Output the [X, Y] coordinate of the center of the cell containing the given text.  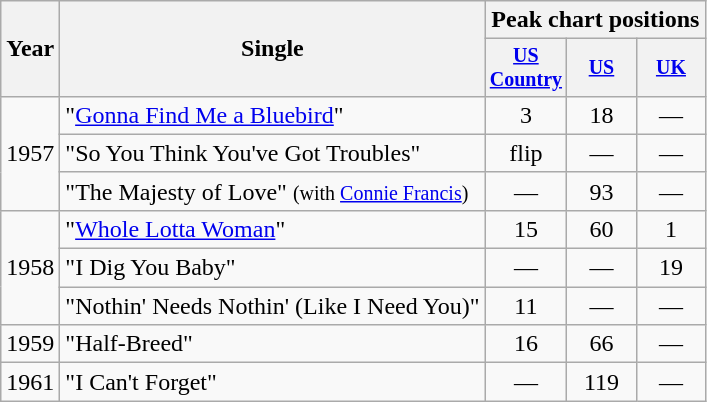
3 [526, 115]
66 [602, 344]
18 [602, 115]
119 [602, 382]
19 [670, 268]
"The Majesty of Love" (with Connie Francis) [272, 191]
15 [526, 229]
"I Dig You Baby" [272, 268]
16 [526, 344]
"Nothin' Needs Nothin' (Like I Need You)" [272, 306]
US Country [526, 68]
"Half-Breed" [272, 344]
1958 [30, 267]
"So You Think You've Got Troubles" [272, 153]
US [602, 68]
flip [526, 153]
1959 [30, 344]
"I Can't Forget" [272, 382]
1 [670, 229]
"Whole Lotta Woman" [272, 229]
11 [526, 306]
1957 [30, 153]
"Gonna Find Me a Bluebird" [272, 115]
1961 [30, 382]
Single [272, 49]
Peak chart positions [596, 20]
UK [670, 68]
60 [602, 229]
93 [602, 191]
Year [30, 49]
